Find where the given text appears and provide that cell's center as [x, y] coordinate. 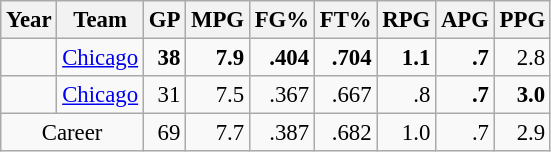
MPG [218, 20]
.404 [282, 58]
.8 [406, 95]
.682 [346, 133]
RPG [406, 20]
38 [164, 58]
1.0 [406, 133]
31 [164, 95]
7.9 [218, 58]
.387 [282, 133]
7.5 [218, 95]
7.7 [218, 133]
FG% [282, 20]
PPG [522, 20]
.367 [282, 95]
Year [29, 20]
Team [100, 20]
.704 [346, 58]
3.0 [522, 95]
69 [164, 133]
2.8 [522, 58]
.667 [346, 95]
GP [164, 20]
1.1 [406, 58]
Career [72, 133]
FT% [346, 20]
APG [466, 20]
2.9 [522, 133]
